Find where the given text appears and provide that cell's center as (X, Y) coordinate. 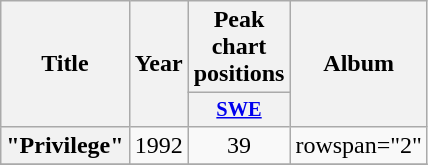
"Privilege" (65, 145)
SWE (239, 110)
39 (239, 145)
Peak chart positions (239, 47)
Title (65, 64)
1992 (158, 145)
rowspan="2" (359, 145)
Year (158, 64)
Album (359, 64)
